Find where the given text appears and provide that cell's center as [x, y] coordinate. 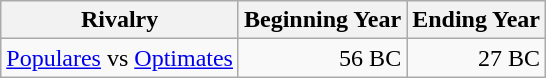
Beginning Year [322, 20]
Ending Year [476, 20]
Rivalry [120, 20]
27 BC [476, 58]
Populares vs Optimates [120, 58]
56 BC [322, 58]
